Determine the (X, Y) coordinate at the center of the cell enclosing the given text.  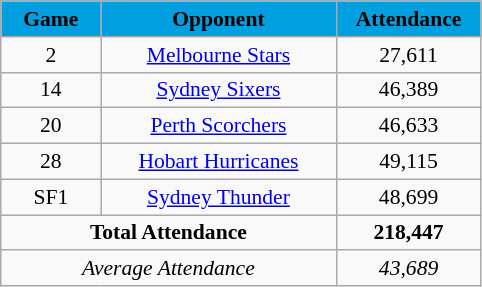
Perth Scorchers (218, 126)
Game (51, 19)
Sydney Thunder (218, 197)
46,389 (408, 90)
218,447 (408, 233)
43,689 (408, 269)
49,115 (408, 162)
Sydney Sixers (218, 90)
27,611 (408, 55)
46,633 (408, 126)
Melbourne Stars (218, 55)
20 (51, 126)
48,699 (408, 197)
Attendance (408, 19)
Hobart Hurricanes (218, 162)
Average Attendance (168, 269)
14 (51, 90)
SF1 (51, 197)
2 (51, 55)
Total Attendance (168, 233)
Opponent (218, 19)
28 (51, 162)
